Output the [X, Y] coordinate of the center of the cell containing the given text.  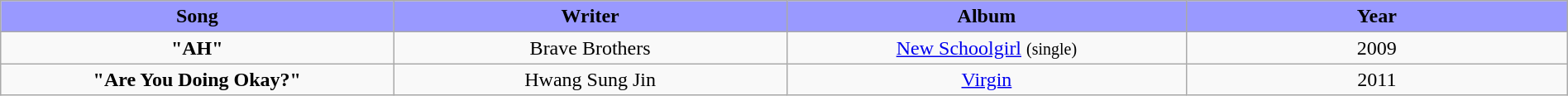
Writer [590, 17]
Hwang Sung Jin [590, 79]
Virgin [986, 79]
Song [197, 17]
Brave Brothers [590, 48]
"Are You Doing Okay?" [197, 79]
2011 [1376, 79]
2009 [1376, 48]
Year [1376, 17]
"AH" [197, 48]
Album [986, 17]
New Schoolgirl (single) [986, 48]
